Capture the cell that displays the provided text and extract its (x, y) central coordinate. 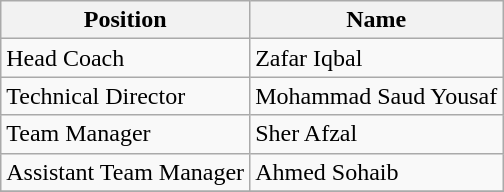
Mohammad Saud Yousaf (376, 96)
Name (376, 20)
Technical Director (126, 96)
Position (126, 20)
Ahmed Sohaib (376, 172)
Assistant Team Manager (126, 172)
Sher Afzal (376, 134)
Team Manager (126, 134)
Head Coach (126, 58)
Zafar Iqbal (376, 58)
